Detect which cell encompasses the target text, then output its [x, y] center coordinate. 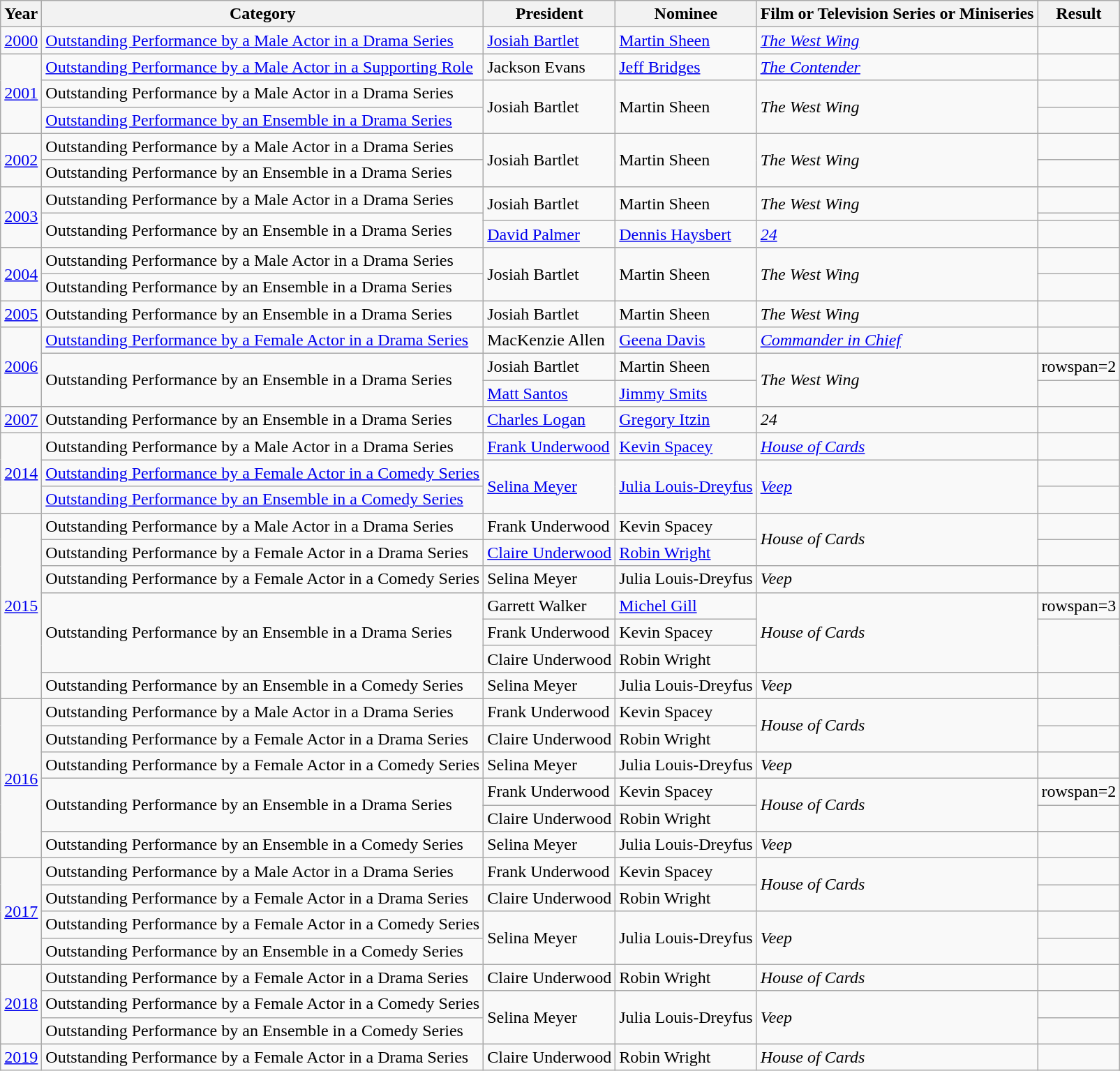
Nominee [686, 14]
Result [1079, 14]
Jimmy Smits [686, 394]
2014 [21, 473]
MacKenzie Allen [550, 340]
2015 [21, 606]
2002 [21, 160]
Jeff Bridges [686, 67]
Jackson Evans [550, 67]
Garrett Walker [550, 606]
Outstanding Performance by a Male Actor in a Supporting Role [262, 67]
Commander in Chief [897, 340]
2001 [21, 93]
David Palmer [550, 234]
Geena Davis [686, 340]
Matt Santos [550, 394]
2018 [21, 1004]
2003 [21, 216]
2019 [21, 1057]
2016 [21, 778]
Dennis Haysbert [686, 234]
Category [262, 14]
The Contender [897, 67]
2005 [21, 313]
President [550, 14]
Gregory Itzin [686, 420]
2004 [21, 274]
Charles Logan [550, 420]
Year [21, 14]
2017 [21, 911]
rowspan=3 [1079, 606]
Michel Gill [686, 606]
2007 [21, 420]
2000 [21, 40]
Film or Television Series or Miniseries [897, 14]
2006 [21, 367]
